Pinpoint the cell where the given text exists, returning its (X, Y) midpoint coordinate. 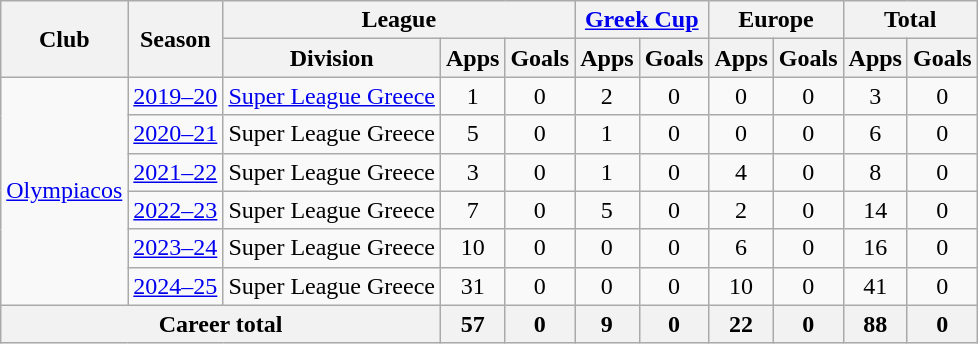
Division (332, 58)
57 (472, 324)
Europe (776, 20)
88 (875, 324)
Greek Cup (642, 20)
8 (875, 172)
League (399, 20)
2023–24 (176, 248)
14 (875, 210)
2019–20 (176, 96)
7 (472, 210)
Career total (221, 324)
2020–21 (176, 134)
31 (472, 286)
16 (875, 248)
Club (64, 39)
9 (607, 324)
2024–25 (176, 286)
2021–22 (176, 172)
4 (741, 172)
41 (875, 286)
Total (910, 20)
Season (176, 39)
2022–23 (176, 210)
Olympiacos (64, 191)
22 (741, 324)
